Pinpoint the cell where the given text exists, returning its [x, y] midpoint coordinate. 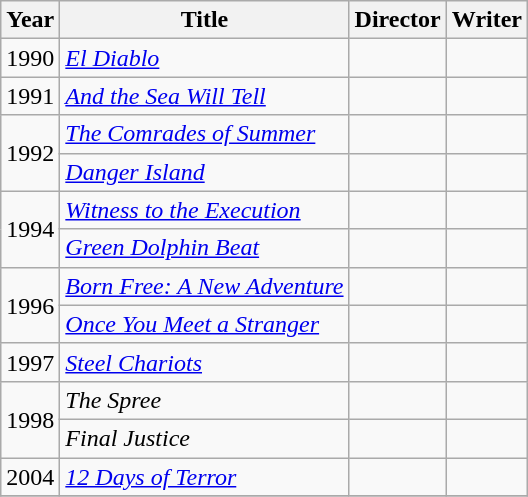
The Comrades of Summer [204, 134]
Witness to the Execution [204, 210]
Year [30, 20]
Title [204, 20]
And the Sea Will Tell [204, 96]
Danger Island [204, 172]
1998 [30, 419]
1997 [30, 362]
1994 [30, 229]
Final Justice [204, 438]
Director [398, 20]
1996 [30, 305]
1990 [30, 58]
1992 [30, 153]
The Spree [204, 400]
Green Dolphin Beat [204, 248]
Steel Chariots [204, 362]
Born Free: A New Adventure [204, 286]
2004 [30, 477]
Writer [486, 20]
1991 [30, 96]
El Diablo [204, 58]
12 Days of Terror [204, 477]
Once You Meet a Stranger [204, 324]
